From the cell containing the given text, extract its center point as (x, y) coordinate. 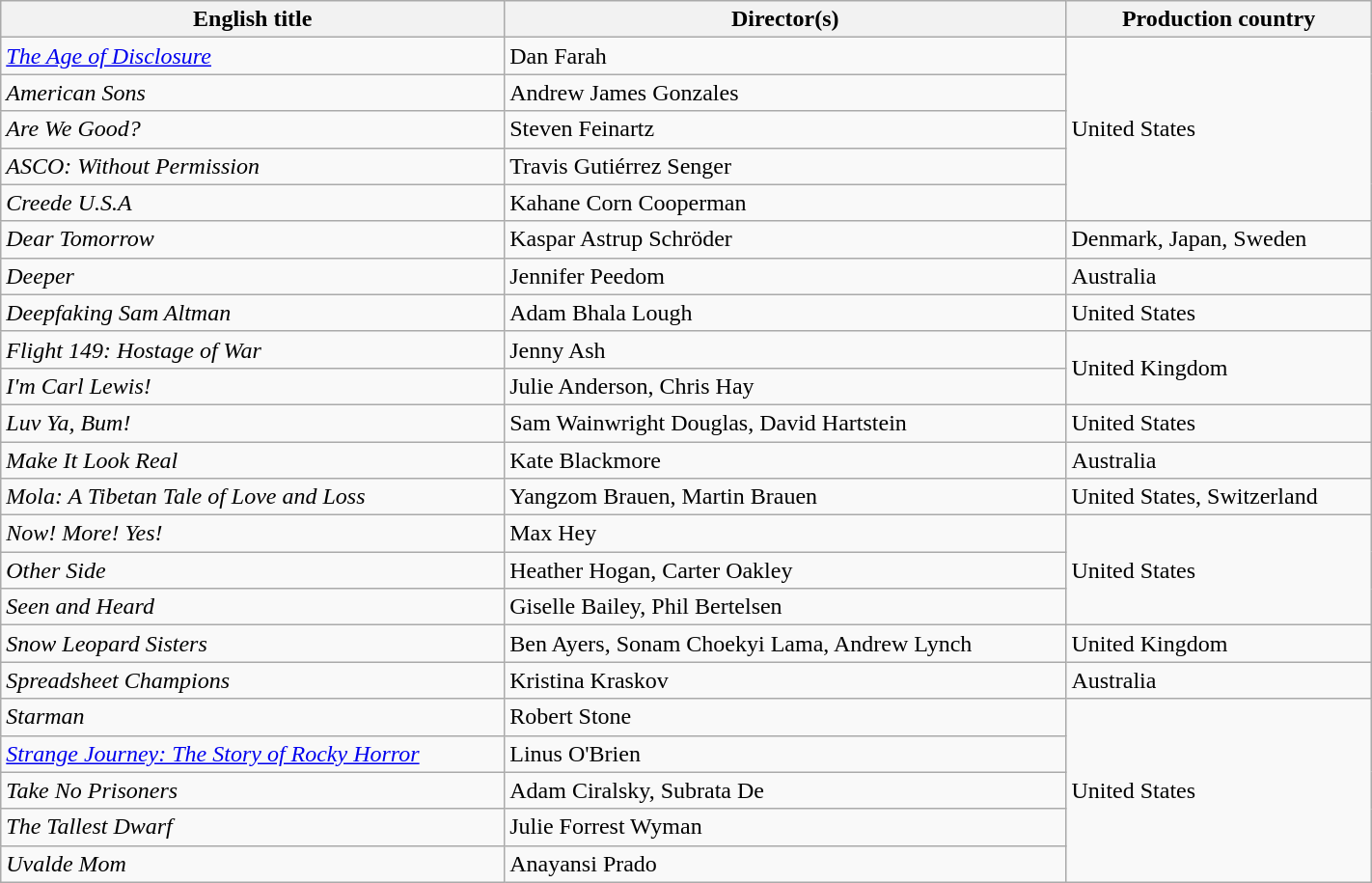
Ben Ayers, Sonam Choekyi Lama, Andrew Lynch (785, 644)
Uvalde Mom (253, 864)
I'm Carl Lewis! (253, 386)
Adam Bhala Lough (785, 313)
Kate Blackmore (785, 460)
Dear Tomorrow (253, 239)
Seen and Heard (253, 607)
American Sons (253, 93)
Strange Journey: The Story of Rocky Horror (253, 754)
Spreadsheet Champions (253, 680)
Mola: A Tibetan Tale of Love and Loss (253, 497)
Are We Good? (253, 129)
Travis Gutiérrez Senger (785, 166)
Steven Feinartz (785, 129)
Make It Look Real (253, 460)
Jennifer Peedom (785, 276)
Snow Leopard Sisters (253, 644)
Linus O'Brien (785, 754)
Production country (1219, 19)
Deepfaking Sam Altman (253, 313)
Luv Ya, Bum! (253, 423)
Julie Anderson, Chris Hay (785, 386)
Kahane Corn Cooperman (785, 203)
Yangzom Brauen, Martin Brauen (785, 497)
The Age of Disclosure (253, 56)
Deeper (253, 276)
Director(s) (785, 19)
Giselle Bailey, Phil Bertelsen (785, 607)
The Tallest Dwarf (253, 827)
ASCO: Without Permission (253, 166)
Sam Wainwright Douglas, David Hartstein (785, 423)
Jenny Ash (785, 349)
Other Side (253, 570)
Anayansi Prado (785, 864)
Denmark, Japan, Sweden (1219, 239)
Robert Stone (785, 717)
Heather Hogan, Carter Oakley (785, 570)
Now! More! Yes! (253, 534)
Kristina Kraskov (785, 680)
Starman (253, 717)
Flight 149: Hostage of War (253, 349)
Adam Ciralsky, Subrata De (785, 790)
Dan Farah (785, 56)
Take No Prisoners (253, 790)
United States, Switzerland (1219, 497)
Creede U.S.A (253, 203)
English title (253, 19)
Kaspar Astrup Schröder (785, 239)
Max Hey (785, 534)
Andrew James Gonzales (785, 93)
Julie Forrest Wyman (785, 827)
